Search for the cell housing the specified text and yield its (X, Y) center coordinate. 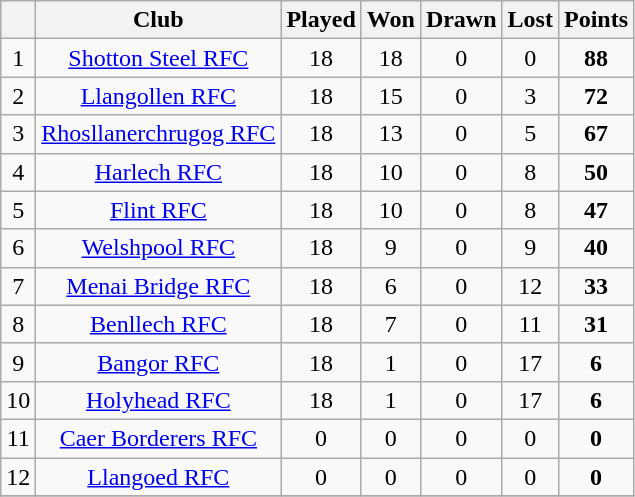
Holyhead RFC (158, 400)
Drawn (461, 20)
Played (321, 20)
50 (596, 172)
Llangollen RFC (158, 96)
Caer Borderers RFC (158, 438)
40 (596, 248)
47 (596, 210)
Rhosllanerchrugog RFC (158, 134)
2 (18, 96)
4 (18, 172)
67 (596, 134)
88 (596, 58)
Club (158, 20)
Harlech RFC (158, 172)
Lost (530, 20)
15 (390, 96)
Won (390, 20)
Points (596, 20)
13 (390, 134)
Shotton Steel RFC (158, 58)
Bangor RFC (158, 362)
Llangoed RFC (158, 477)
Benllech RFC (158, 324)
Menai Bridge RFC (158, 286)
Welshpool RFC (158, 248)
Flint RFC (158, 210)
31 (596, 324)
33 (596, 286)
72 (596, 96)
